Detect which cell encompasses the target text, then output its [x, y] center coordinate. 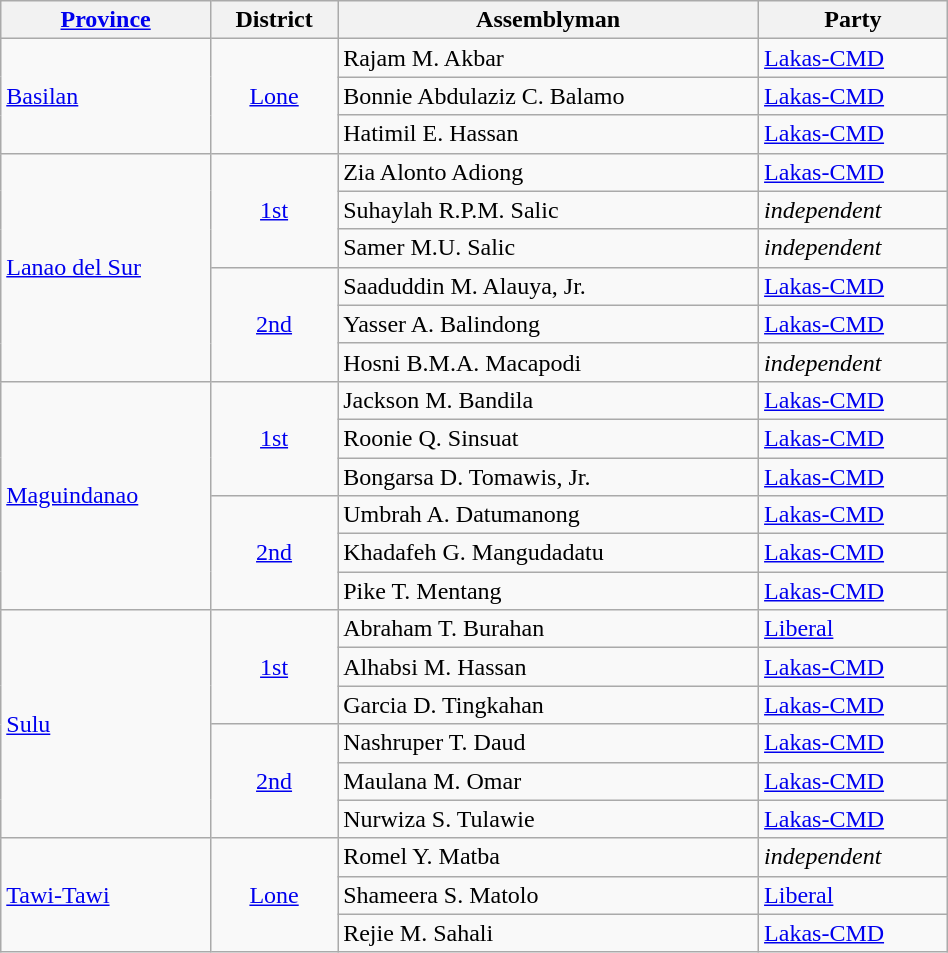
Jackson M. Bandila [548, 400]
Sulu [106, 724]
Party [854, 20]
District [274, 20]
Nashruper T. Daud [548, 743]
Maguindanao [106, 495]
Pike T. Mentang [548, 591]
Abraham T. Burahan [548, 629]
Basilan [106, 96]
Shameera S. Matolo [548, 895]
Khadafeh G. Mangudadatu [548, 553]
Hatimil E. Hassan [548, 134]
Province [106, 20]
Maulana M. Omar [548, 781]
Rejie M. Sahali [548, 933]
Hosni B.M.A. Macapodi [548, 362]
Garcia D. Tingkahan [548, 705]
Lanao del Sur [106, 267]
Roonie Q. Sinsuat [548, 438]
Rajam M. Akbar [548, 58]
Umbrah A. Datumanong [548, 515]
Tawi-Tawi [106, 895]
Samer M.U. Salic [548, 248]
Bonnie Abdulaziz C. Balamo [548, 96]
Suhaylah R.P.M. Salic [548, 210]
Yasser A. Balindong [548, 324]
Saaduddin M. Alauya, Jr. [548, 286]
Nurwiza S. Tulawie [548, 819]
Zia Alonto Adiong [548, 172]
Assemblyman [548, 20]
Alhabsi M. Hassan [548, 667]
Bongarsa D. Tomawis, Jr. [548, 477]
Romel Y. Matba [548, 857]
